Locate the cell with the specified text and output its [X, Y] center coordinate. 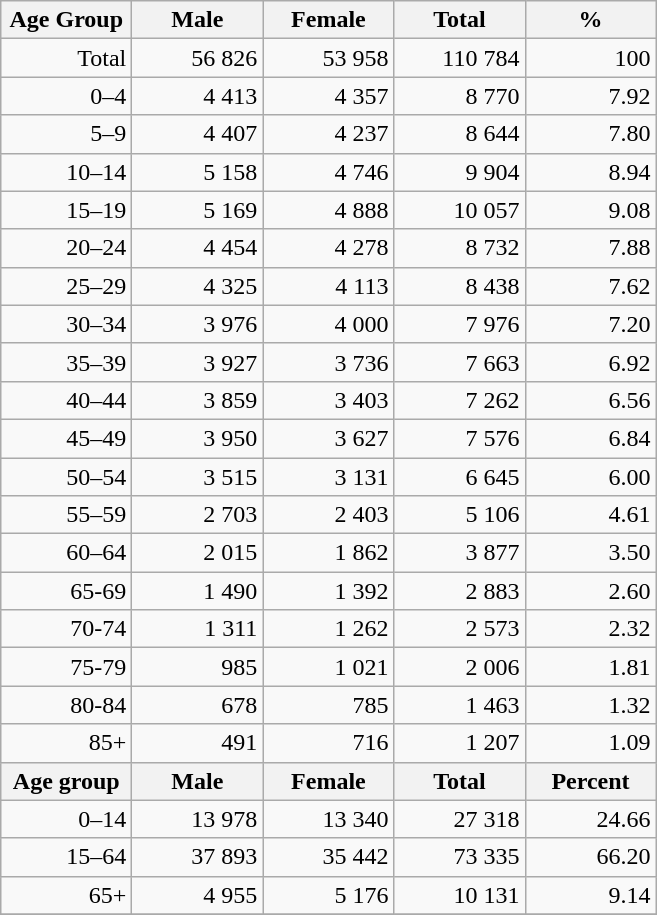
60–64 [66, 553]
75-79 [66, 667]
Percent [590, 781]
7 663 [460, 362]
6.00 [590, 477]
7.20 [590, 324]
13 340 [328, 819]
7 262 [460, 400]
4 454 [198, 248]
4 278 [328, 248]
3 515 [198, 477]
6.92 [590, 362]
4 325 [198, 286]
9.14 [590, 895]
6 645 [460, 477]
8 770 [460, 96]
35 442 [328, 857]
24.66 [590, 819]
3 403 [328, 400]
3 627 [328, 438]
27 318 [460, 819]
7 576 [460, 438]
2 573 [460, 629]
1 021 [328, 667]
0–4 [66, 96]
3 976 [198, 324]
2.32 [590, 629]
Age Group [66, 20]
8.94 [590, 172]
7.92 [590, 96]
9 904 [460, 172]
3 950 [198, 438]
15–64 [66, 857]
40–44 [66, 400]
80-84 [66, 705]
8 644 [460, 134]
3 859 [198, 400]
4 746 [328, 172]
3 736 [328, 362]
5 176 [328, 895]
4 237 [328, 134]
4.61 [590, 515]
15–19 [66, 210]
0–14 [66, 819]
3 927 [198, 362]
2 015 [198, 553]
73 335 [460, 857]
7.88 [590, 248]
4 113 [328, 286]
3 877 [460, 553]
50–54 [66, 477]
8 438 [460, 286]
6.84 [590, 438]
13 978 [198, 819]
1 463 [460, 705]
716 [328, 743]
1 862 [328, 553]
5 106 [460, 515]
65-69 [66, 591]
% [590, 20]
Age group [66, 781]
4 407 [198, 134]
10–14 [66, 172]
1 262 [328, 629]
1.81 [590, 667]
4 888 [328, 210]
4 000 [328, 324]
7 976 [460, 324]
53 958 [328, 58]
1 392 [328, 591]
5 169 [198, 210]
2 403 [328, 515]
3 131 [328, 477]
985 [198, 667]
7.80 [590, 134]
1 207 [460, 743]
7.62 [590, 286]
10 131 [460, 895]
70-74 [66, 629]
100 [590, 58]
1.09 [590, 743]
4 955 [198, 895]
45–49 [66, 438]
10 057 [460, 210]
491 [198, 743]
37 893 [198, 857]
85+ [66, 743]
4 357 [328, 96]
785 [328, 705]
5–9 [66, 134]
2 703 [198, 515]
55–59 [66, 515]
678 [198, 705]
2.60 [590, 591]
5 158 [198, 172]
30–34 [66, 324]
1 490 [198, 591]
6.56 [590, 400]
56 826 [198, 58]
3.50 [590, 553]
2 006 [460, 667]
110 784 [460, 58]
8 732 [460, 248]
1 311 [198, 629]
9.08 [590, 210]
25–29 [66, 286]
35–39 [66, 362]
2 883 [460, 591]
20–24 [66, 248]
65+ [66, 895]
4 413 [198, 96]
66.20 [590, 857]
1.32 [590, 705]
